Find where the given text appears and provide that cell's center as (x, y) coordinate. 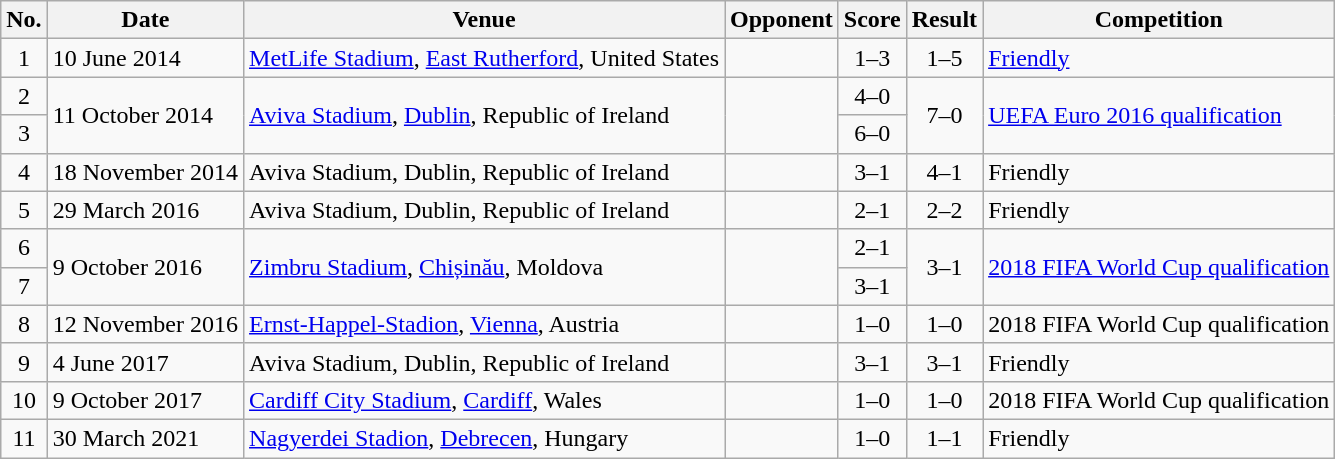
12 November 2016 (145, 324)
9 October 2016 (145, 267)
8 (24, 324)
4–1 (944, 172)
1–1 (944, 438)
10 June 2014 (145, 58)
11 (24, 438)
11 October 2014 (145, 115)
2–2 (944, 210)
4–0 (872, 96)
Score (872, 20)
3 (24, 134)
Date (145, 20)
MetLife Stadium, East Rutherford, United States (484, 58)
4 (24, 172)
Cardiff City Stadium, Cardiff, Wales (484, 400)
1 (24, 58)
5 (24, 210)
UEFA Euro 2016 qualification (1159, 115)
Competition (1159, 20)
6–0 (872, 134)
Venue (484, 20)
Zimbru Stadium, Chișinău, Moldova (484, 267)
18 November 2014 (145, 172)
1–3 (872, 58)
No. (24, 20)
7 (24, 286)
9 October 2017 (145, 400)
Ernst-Happel-Stadion, Vienna, Austria (484, 324)
6 (24, 248)
Result (944, 20)
29 March 2016 (145, 210)
Opponent (781, 20)
Nagyerdei Stadion, Debrecen, Hungary (484, 438)
30 March 2021 (145, 438)
4 June 2017 (145, 362)
9 (24, 362)
10 (24, 400)
1–5 (944, 58)
2 (24, 96)
7–0 (944, 115)
